Extract the [x, y] coordinate from the center of the cell holding the provided text.  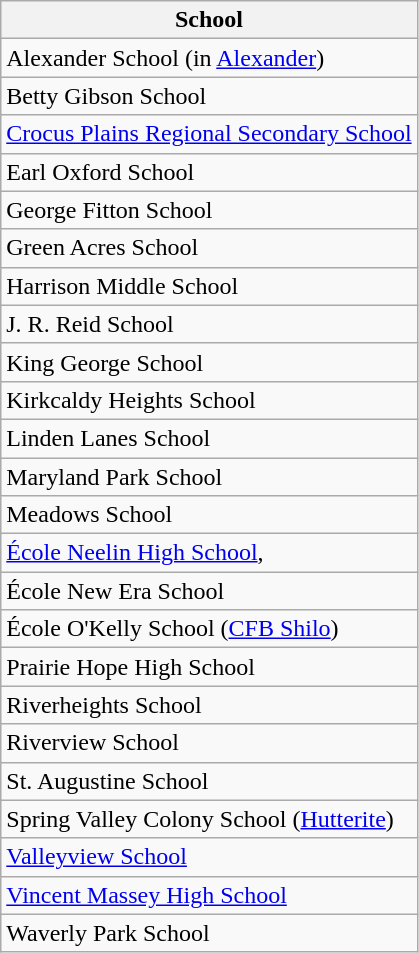
École Neelin High School, [209, 553]
Meadows School [209, 515]
Waverly Park School [209, 933]
J. R. Reid School [209, 324]
Green Acres School [209, 248]
Prairie Hope High School [209, 667]
Crocus Plains Regional Secondary School [209, 134]
Betty Gibson School [209, 96]
Riverheights School [209, 705]
School [209, 20]
George Fitton School [209, 210]
École New Era School [209, 591]
St. Augustine School [209, 781]
Kirkcaldy Heights School [209, 400]
Maryland Park School [209, 477]
Earl Oxford School [209, 172]
Linden Lanes School [209, 438]
Harrison Middle School [209, 286]
Valleyview School [209, 857]
Alexander School (in Alexander) [209, 58]
Riverview School [209, 743]
École O'Kelly School (CFB Shilo) [209, 629]
Spring Valley Colony School (Hutterite) [209, 819]
Vincent Massey High School [209, 895]
King George School [209, 362]
